Search for the cell housing the specified text and yield its (x, y) center coordinate. 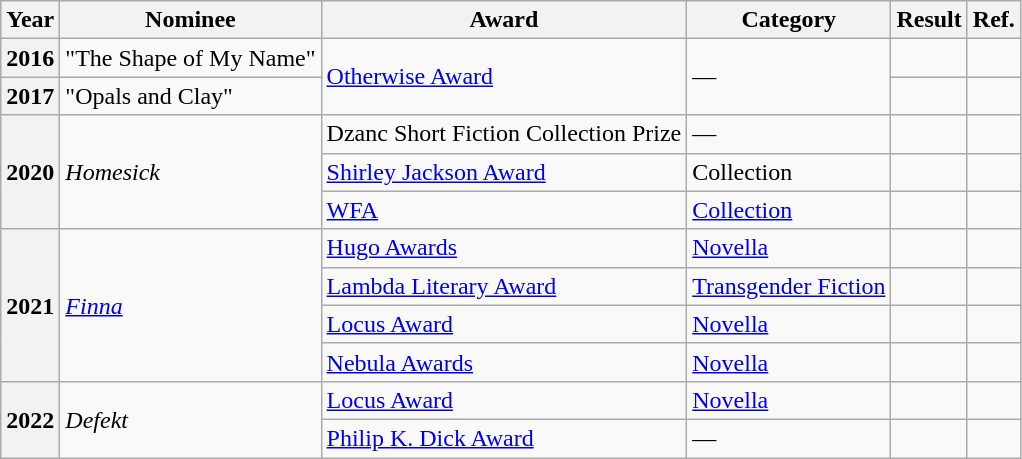
Otherwise Award (504, 77)
"Opals and Clay" (190, 96)
2021 (30, 305)
2016 (30, 58)
Shirley Jackson Award (504, 172)
Award (504, 20)
Result (929, 20)
2022 (30, 419)
Defekt (190, 419)
Nebula Awards (504, 362)
Nominee (190, 20)
2020 (30, 172)
Category (789, 20)
Transgender Fiction (789, 286)
Ref. (994, 20)
Homesick (190, 172)
Finna (190, 305)
2017 (30, 96)
WFA (504, 210)
Year (30, 20)
Philip K. Dick Award (504, 438)
Dzanc Short Fiction Collection Prize (504, 134)
Hugo Awards (504, 248)
Lambda Literary Award (504, 286)
"The Shape of My Name" (190, 58)
